Search for the cell housing the specified text and yield its [x, y] center coordinate. 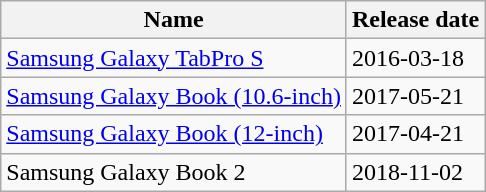
Samsung Galaxy Book (10.6-inch) [174, 96]
Samsung Galaxy Book 2 [174, 172]
2017-04-21 [415, 134]
2017-05-21 [415, 96]
Samsung Galaxy TabPro S [174, 58]
Samsung Galaxy Book (12-inch) [174, 134]
Release date [415, 20]
2018-11-02 [415, 172]
2016-03-18 [415, 58]
Name [174, 20]
